Identify which cell holds the provided text, then report its [X, Y] central coordinate. 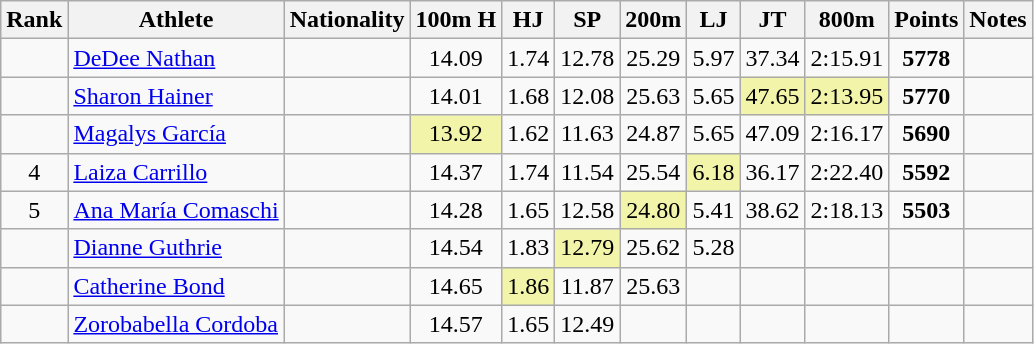
14.54 [456, 248]
11.54 [588, 172]
5592 [926, 172]
14.37 [456, 172]
14.65 [456, 286]
Nationality [347, 20]
4 [34, 172]
12.78 [588, 58]
Laiza Carrillo [176, 172]
47.09 [772, 134]
100m H [456, 20]
5.41 [714, 210]
24.87 [654, 134]
12.58 [588, 210]
25.29 [654, 58]
12.49 [588, 324]
SP [588, 20]
LJ [714, 20]
1.62 [528, 134]
12.08 [588, 96]
Ana María Comaschi [176, 210]
Catherine Bond [176, 286]
47.65 [772, 96]
2:18.13 [847, 210]
Athlete [176, 20]
11.87 [588, 286]
5690 [926, 134]
38.62 [772, 210]
2:15.91 [847, 58]
1.68 [528, 96]
36.17 [772, 172]
14.28 [456, 210]
25.54 [654, 172]
5.97 [714, 58]
200m [654, 20]
25.62 [654, 248]
Notes [998, 20]
14.57 [456, 324]
5 [34, 210]
12.79 [588, 248]
5770 [926, 96]
Zorobabella Cordoba [176, 324]
2:13.95 [847, 96]
2:22.40 [847, 172]
5778 [926, 58]
Points [926, 20]
DeDee Nathan [176, 58]
Dianne Guthrie [176, 248]
37.34 [772, 58]
800m [847, 20]
13.92 [456, 134]
14.01 [456, 96]
JT [772, 20]
24.80 [654, 210]
6.18 [714, 172]
1.86 [528, 286]
Sharon Hainer [176, 96]
2:16.17 [847, 134]
Magalys García [176, 134]
14.09 [456, 58]
Rank [34, 20]
1.83 [528, 248]
5503 [926, 210]
11.63 [588, 134]
HJ [528, 20]
5.28 [714, 248]
